Search for the cell housing the specified text and yield its [x, y] center coordinate. 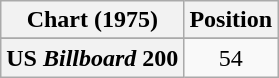
Position [231, 20]
US Billboard 200 [92, 58]
Chart (1975) [92, 20]
54 [231, 58]
